For the text-containing cell, return its midpoint in (X, Y) coordinate format. 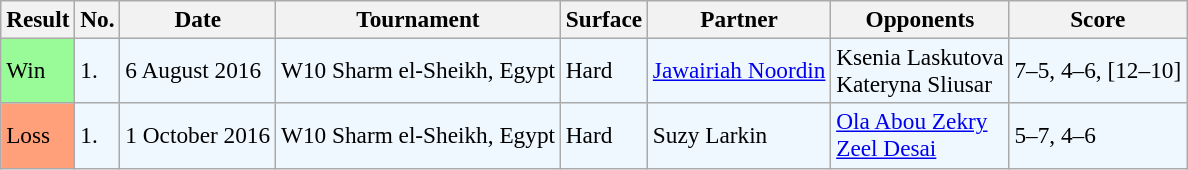
Win (38, 70)
Ola Abou Zekry Zeel Desai (920, 136)
Jawairiah Noordin (738, 70)
5–7, 4–6 (1098, 136)
Score (1098, 19)
No. (98, 19)
Loss (38, 136)
Surface (604, 19)
Ksenia Laskutova Kateryna Sliusar (920, 70)
6 August 2016 (198, 70)
Opponents (920, 19)
1 October 2016 (198, 136)
Date (198, 19)
7–5, 4–6, [12–10] (1098, 70)
Partner (738, 19)
Suzy Larkin (738, 136)
Tournament (418, 19)
Result (38, 19)
